Search for the cell housing the specified text and yield its [x, y] center coordinate. 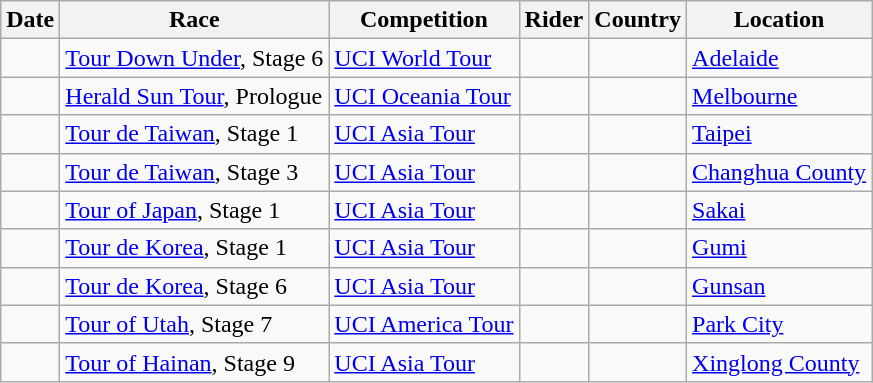
Gunsan [780, 286]
Changhua County [780, 172]
Tour of Utah, Stage 7 [194, 324]
Tour of Hainan, Stage 9 [194, 362]
Tour de Taiwan, Stage 3 [194, 172]
Xinglong County [780, 362]
Herald Sun Tour, Prologue [194, 96]
Gumi [780, 248]
Location [780, 20]
Tour de Taiwan, Stage 1 [194, 134]
UCI World Tour [424, 58]
Tour de Korea, Stage 1 [194, 248]
UCI Oceania Tour [424, 96]
Tour de Korea, Stage 6 [194, 286]
Melbourne [780, 96]
Tour Down Under, Stage 6 [194, 58]
Rider [554, 20]
Adelaide [780, 58]
Country [638, 20]
Sakai [780, 210]
Taipei [780, 134]
Competition [424, 20]
UCI America Tour [424, 324]
Park City [780, 324]
Date [30, 20]
Race [194, 20]
Tour of Japan, Stage 1 [194, 210]
